Identify which cell holds the provided text, then report its (x, y) central coordinate. 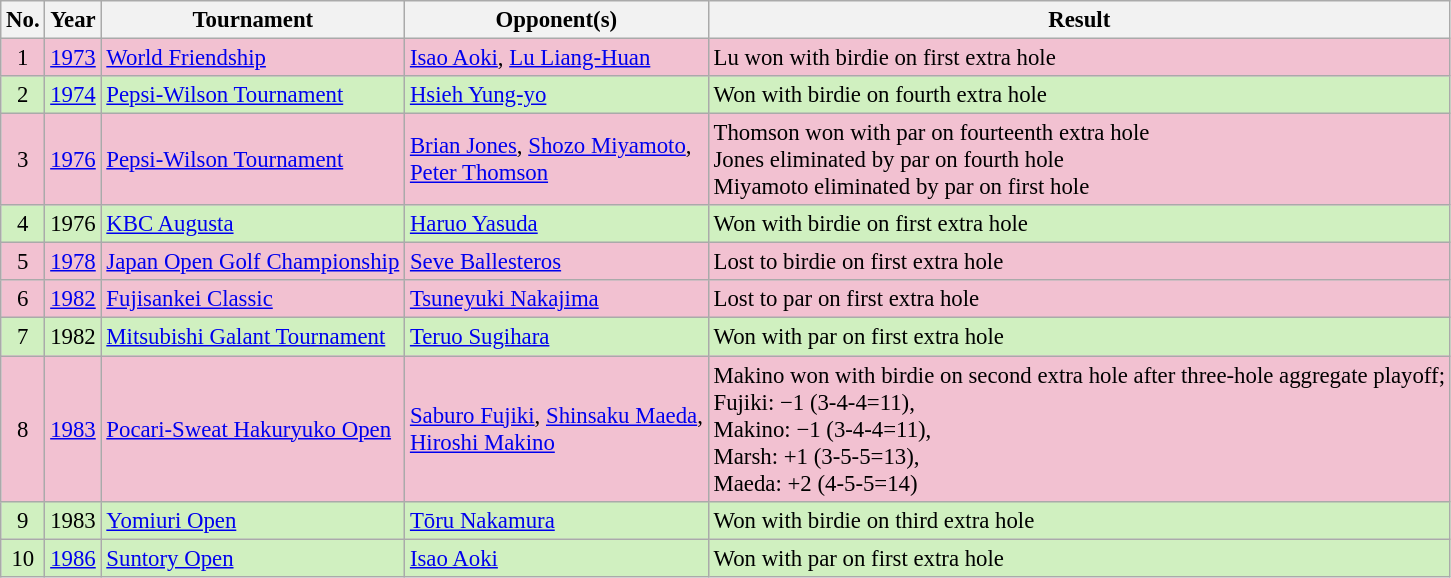
Isao Aoki, Lu Liang-Huan (557, 58)
Suntory Open (253, 558)
Tournament (253, 20)
Isao Aoki (557, 558)
Saburo Fujiki, Shinsaku Maeda, Hiroshi Makino (557, 429)
4 (23, 224)
Won with birdie on third extra hole (1079, 520)
Result (1079, 20)
6 (23, 299)
Fujisankei Classic (253, 299)
Tōru Nakamura (557, 520)
1974 (73, 95)
1986 (73, 558)
Brian Jones, Shozo Miyamoto, Peter Thomson (557, 160)
3 (23, 160)
Seve Ballesteros (557, 262)
Japan Open Golf Championship (253, 262)
KBC Augusta (253, 224)
Mitsubishi Galant Tournament (253, 337)
9 (23, 520)
Opponent(s) (557, 20)
Lu won with birdie on first extra hole (1079, 58)
Tsuneyuki Nakajima (557, 299)
World Friendship (253, 58)
10 (23, 558)
5 (23, 262)
Thomson won with par on fourteenth extra holeJones eliminated by par on fourth holeMiyamoto eliminated by par on first hole (1079, 160)
Pocari-Sweat Hakuryuko Open (253, 429)
Lost to par on first extra hole (1079, 299)
1973 (73, 58)
Haruo Yasuda (557, 224)
Won with birdie on fourth extra hole (1079, 95)
Yomiuri Open (253, 520)
Year (73, 20)
7 (23, 337)
No. (23, 20)
Hsieh Yung-yo (557, 95)
8 (23, 429)
Teruo Sugihara (557, 337)
1 (23, 58)
Won with birdie on first extra hole (1079, 224)
2 (23, 95)
Lost to birdie on first extra hole (1079, 262)
1978 (73, 262)
